Provide the (x, y) coordinate of the cell's center where the given text is located.  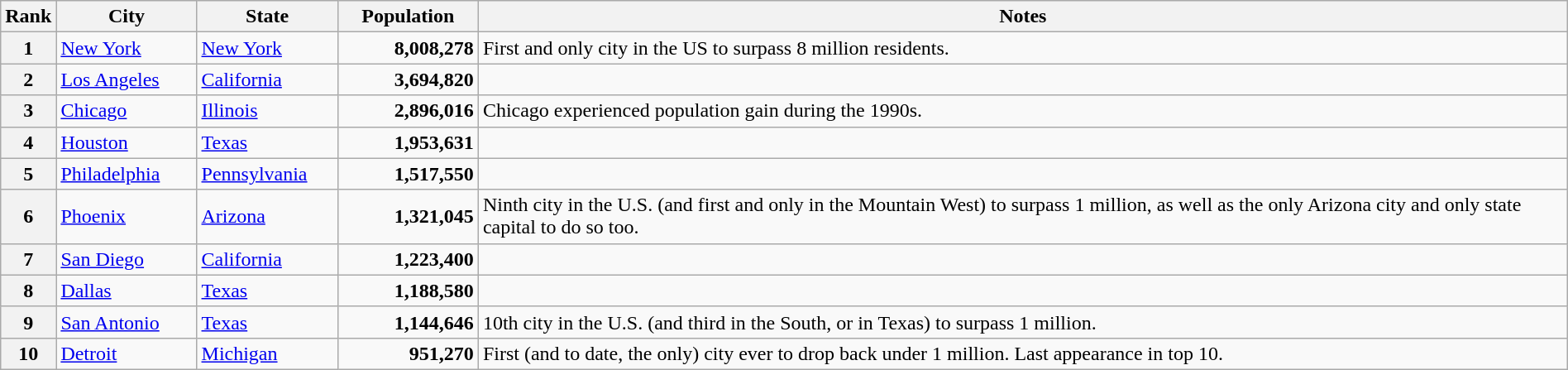
Detroit (127, 353)
3,694,820 (408, 79)
Rank (28, 17)
5 (28, 174)
7 (28, 259)
Pennsylvania (267, 174)
3 (28, 111)
State (267, 17)
8 (28, 291)
1,188,580 (408, 291)
Michigan (267, 353)
2,896,016 (408, 111)
Phoenix (127, 217)
1,953,631 (408, 142)
San Antonio (127, 322)
Chicago experienced population gain during the 1990s. (1022, 111)
First (and to date, the only) city ever to drop back under 1 million. Last appearance in top 10. (1022, 353)
Chicago (127, 111)
9 (28, 322)
1,144,646 (408, 322)
1,517,550 (408, 174)
1,321,045 (408, 217)
San Diego (127, 259)
10th city in the U.S. (and third in the South, or in Texas) to surpass 1 million. (1022, 322)
Notes (1022, 17)
951,270 (408, 353)
Los Angeles (127, 79)
City (127, 17)
Philadelphia (127, 174)
Dallas (127, 291)
4 (28, 142)
Population (408, 17)
1 (28, 48)
First and only city in the US to surpass 8 million residents. (1022, 48)
Arizona (267, 217)
2 (28, 79)
Houston (127, 142)
8,008,278 (408, 48)
Illinois (267, 111)
1,223,400 (408, 259)
6 (28, 217)
10 (28, 353)
